Output the [X, Y] coordinate of the center of the cell containing the given text.  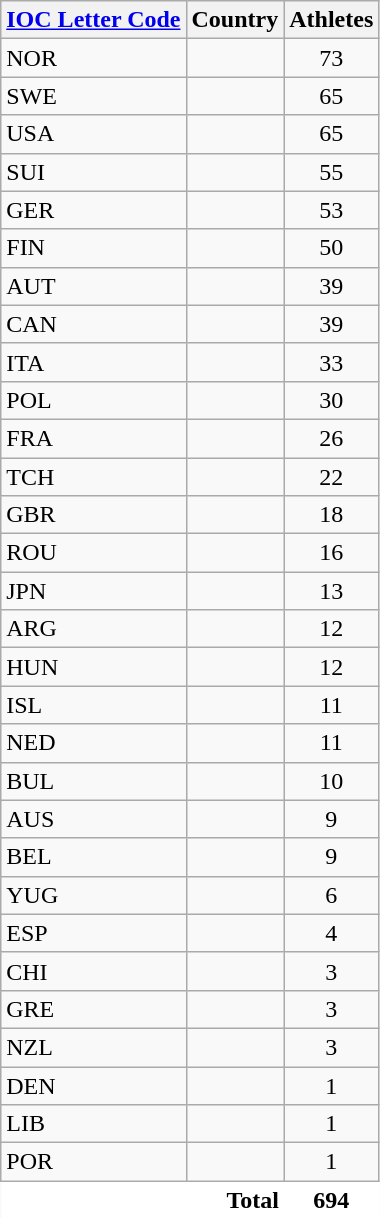
50 [332, 248]
30 [332, 400]
GER [94, 210]
16 [332, 553]
CHI [94, 971]
POR [94, 1162]
POL [94, 400]
Total [142, 1200]
ESP [94, 933]
55 [332, 172]
Country [235, 20]
ITA [94, 362]
AUS [94, 819]
18 [332, 515]
10 [332, 781]
TCH [94, 477]
73 [332, 58]
SUI [94, 172]
LIB [94, 1124]
BUL [94, 781]
YUG [94, 895]
53 [332, 210]
ARG [94, 629]
NOR [94, 58]
33 [332, 362]
USA [94, 134]
DEN [94, 1085]
Athletes [332, 20]
4 [332, 933]
13 [332, 591]
22 [332, 477]
GBR [94, 515]
694 [332, 1200]
HUN [94, 667]
SWE [94, 96]
BEL [94, 857]
NZL [94, 1047]
NED [94, 743]
ROU [94, 553]
6 [332, 895]
26 [332, 438]
IOC Letter Code [94, 20]
CAN [94, 324]
ISL [94, 705]
AUT [94, 286]
FRA [94, 438]
GRE [94, 1009]
JPN [94, 591]
FIN [94, 248]
